Capture the cell that displays the provided text and extract its [x, y] central coordinate. 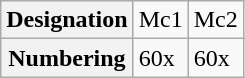
Mc1 [160, 20]
Mc2 [216, 20]
Numbering [67, 58]
Designation [67, 20]
